For the text-containing cell, return its midpoint in [X, Y] coordinate format. 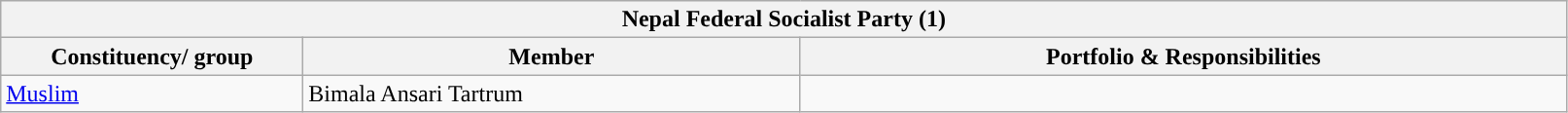
Muslim [152, 94]
Member [552, 56]
Portfolio & Responsibilities [1184, 56]
Nepal Federal Socialist Party (1) [784, 19]
Bimala Ansari Tartrum [552, 94]
Constituency/ group [152, 56]
